Provide the [X, Y] coordinate of the cell's center where the given text is located.  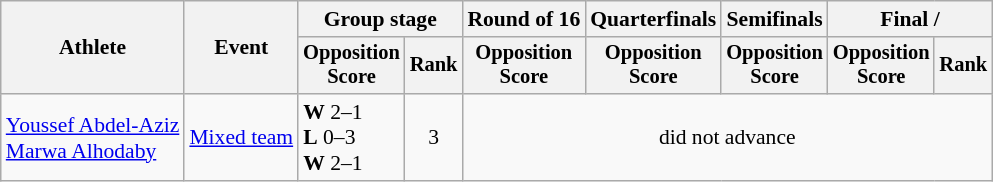
Semifinals [774, 19]
Event [241, 48]
Quarterfinals [653, 19]
Youssef Abdel-AzizMarwa Alhodaby [93, 138]
Athlete [93, 48]
Round of 16 [524, 19]
Group stage [380, 19]
W 2–1 L 0–3 W 2–1 [352, 138]
Mixed team [241, 138]
Final / [910, 19]
did not advance [727, 138]
3 [434, 138]
